Pinpoint the cell where the given text exists, returning its (X, Y) midpoint coordinate. 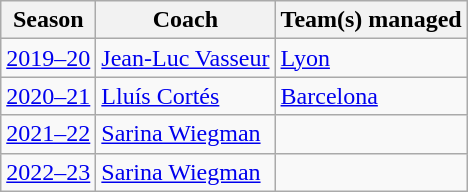
2022–23 (48, 172)
Lyon (371, 58)
2020–21 (48, 96)
Lluís Cortés (186, 96)
2019–20 (48, 58)
2021–22 (48, 134)
Team(s) managed (371, 20)
Coach (186, 20)
Season (48, 20)
Jean-Luc Vasseur (186, 58)
Barcelona (371, 96)
